Find where the given text appears and provide that cell's center as (x, y) coordinate. 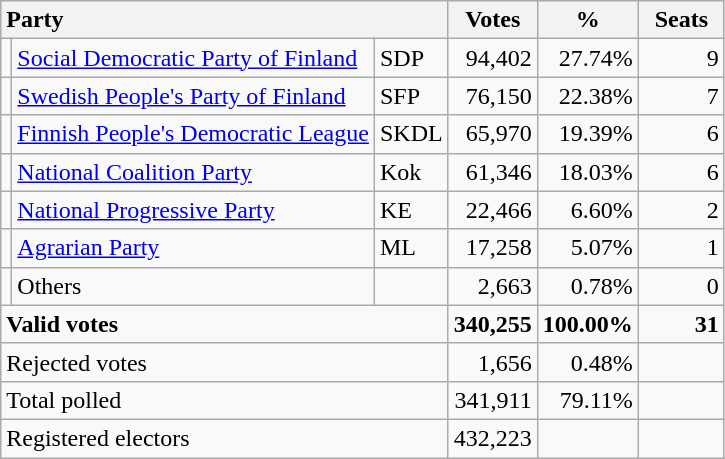
Social Democratic Party of Finland (194, 58)
0.48% (588, 362)
340,255 (492, 324)
5.07% (588, 248)
Registered electors (224, 438)
432,223 (492, 438)
Party (224, 20)
2 (681, 210)
KE (411, 210)
Finnish People's Democratic League (194, 134)
61,346 (492, 172)
% (588, 20)
76,150 (492, 96)
79.11% (588, 400)
341,911 (492, 400)
65,970 (492, 134)
1,656 (492, 362)
22.38% (588, 96)
18.03% (588, 172)
ML (411, 248)
Rejected votes (224, 362)
94,402 (492, 58)
Votes (492, 20)
2,663 (492, 286)
9 (681, 58)
SKDL (411, 134)
Swedish People's Party of Finland (194, 96)
Others (194, 286)
National Coalition Party (194, 172)
0.78% (588, 286)
19.39% (588, 134)
Kok (411, 172)
Agrarian Party (194, 248)
0 (681, 286)
22,466 (492, 210)
1 (681, 248)
Valid votes (224, 324)
100.00% (588, 324)
SDP (411, 58)
SFP (411, 96)
17,258 (492, 248)
31 (681, 324)
Seats (681, 20)
6.60% (588, 210)
Total polled (224, 400)
7 (681, 96)
27.74% (588, 58)
National Progressive Party (194, 210)
